Pinpoint the cell where the given text exists, returning its [X, Y] midpoint coordinate. 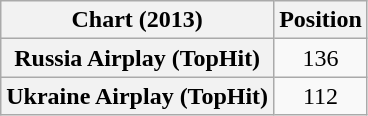
112 [321, 96]
Russia Airplay (TopHit) [138, 58]
Chart (2013) [138, 20]
Ukraine Airplay (TopHit) [138, 96]
Position [321, 20]
136 [321, 58]
